Extract the (x, y) coordinate from the center of the cell holding the provided text.  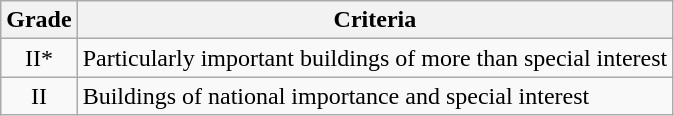
Particularly important buildings of more than special interest (375, 58)
II* (39, 58)
II (39, 96)
Grade (39, 20)
Criteria (375, 20)
Buildings of national importance and special interest (375, 96)
